Scan for the cell matching the given text and deliver its [x, y] coordinate at center. 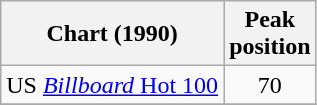
Chart (1990) [112, 34]
Peakposition [270, 34]
US Billboard Hot 100 [112, 85]
70 [270, 85]
